Provide the (x, y) coordinate of the cell's center where the given text is located.  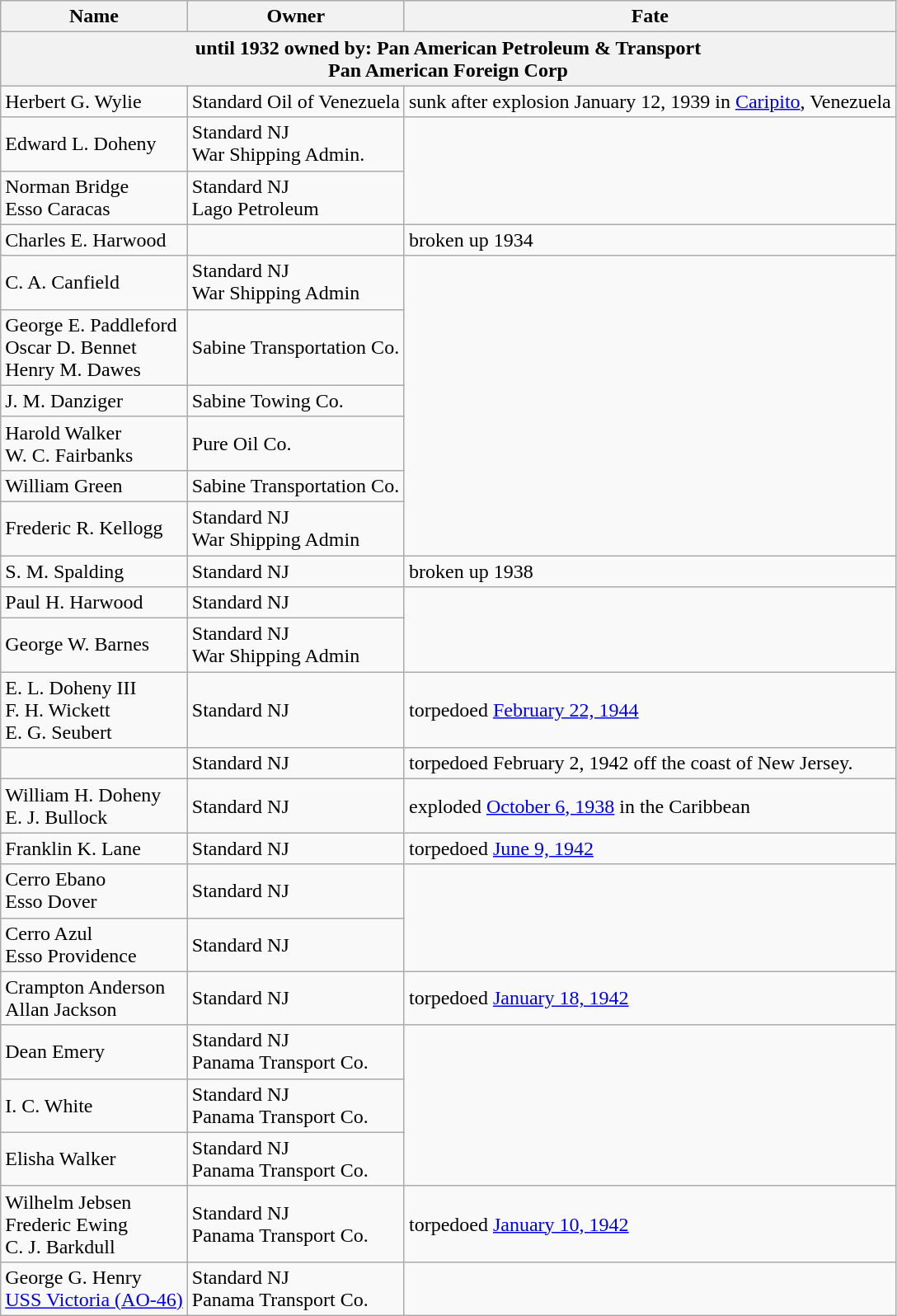
Norman BridgeEsso Caracas (94, 198)
Wilhelm JebsenFrederic EwingC. J. Barkdull (94, 1224)
Fate (650, 16)
William H. DohenyE. J. Bullock (94, 806)
George E. PaddlefordOscar D. BennetHenry M. Dawes (94, 347)
torpedoed February 2, 1942 off the coast of New Jersey. (650, 764)
Name (94, 16)
exploded October 6, 1938 in the Caribbean (650, 806)
Owner (295, 16)
Cerro EbanoEsso Dover (94, 891)
Cerro AzulEsso Providence (94, 945)
broken up 1934 (650, 240)
Standard Oil of Venezuela (295, 101)
Sabine Towing Co. (295, 401)
Edward L. Doheny (94, 143)
E. L. Doheny IIIF. H. WickettE. G. Seubert (94, 710)
William Green (94, 486)
Standard NJLago Petroleum (295, 198)
Harold WalkerW. C. Fairbanks (94, 444)
Dean Emery (94, 1052)
Frederic R. Kellogg (94, 528)
C. A. Canfield (94, 282)
George G. HenryUSS Victoria (AO-46) (94, 1288)
Elisha Walker (94, 1159)
S. M. Spalding (94, 571)
Crampton AndersonAllan Jackson (94, 998)
Paul H. Harwood (94, 603)
torpedoed January 18, 1942 (650, 998)
Standard NJWar Shipping Admin. (295, 143)
sunk after explosion January 12, 1939 in Caripito, Venezuela (650, 101)
broken up 1938 (650, 571)
Franklin K. Lane (94, 848)
until 1932 owned by: Pan American Petroleum & TransportPan American Foreign Corp (448, 59)
torpedoed June 9, 1942 (650, 848)
Pure Oil Co. (295, 444)
Herbert G. Wylie (94, 101)
torpedoed February 22, 1944 (650, 710)
Charles E. Harwood (94, 240)
J. M. Danziger (94, 401)
I. C. White (94, 1105)
torpedoed January 10, 1942 (650, 1224)
George W. Barnes (94, 645)
